From the cell containing the given text, extract its center point as (X, Y) coordinate. 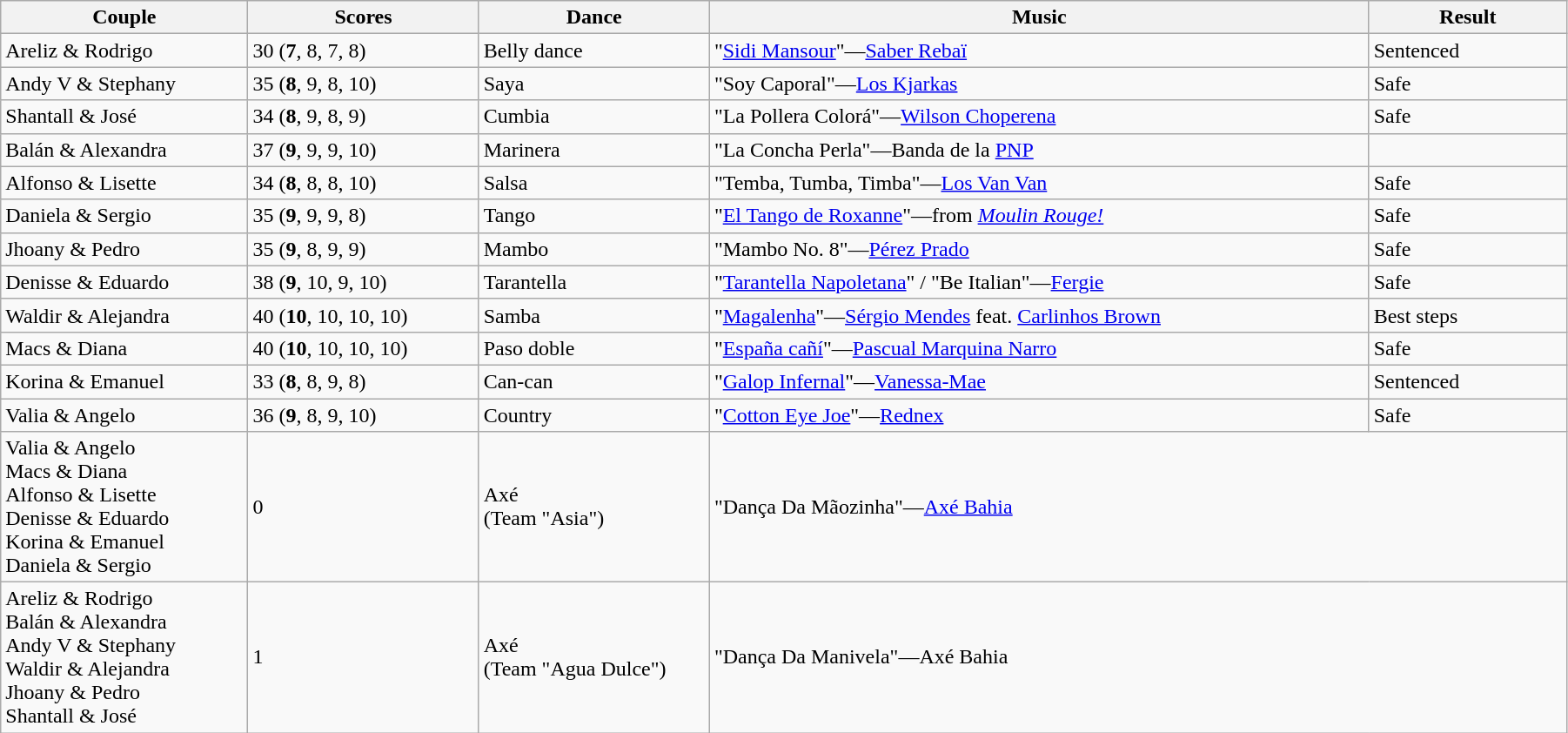
"Magalenha"—Sérgio Mendes feat. Carlinhos Brown (1039, 315)
Jhoany & Pedro (124, 249)
Axé(Team "Agua Dulce") (593, 658)
"La Concha Perla"—Banda de la PNP (1039, 150)
Result (1467, 17)
"Tarantella Napoletana" / "Be Italian"—Fergie (1039, 282)
0 (364, 507)
Areliz & Rodrigo (124, 50)
Dance (593, 17)
Tarantella (593, 282)
Waldir & Alejandra (124, 315)
37 (9, 9, 9, 10) (364, 150)
Scores (364, 17)
Andy V & Stephany (124, 84)
Areliz & RodrigoBalán & AlexandraAndy V & StephanyWaldir & AlejandraJhoany & PedroShantall & José (124, 658)
Daniela & Sergio (124, 216)
Saya (593, 84)
Macs & Diana (124, 348)
33 (8, 8, 9, 8) (364, 381)
35 (9, 9, 9, 8) (364, 216)
Belly dance (593, 50)
"El Tango de Roxanne"—from Moulin Rouge! (1039, 216)
"Dança Da Mãozinha"—Axé Bahia (1138, 507)
Can-can (593, 381)
30 (7, 8, 7, 8) (364, 50)
35 (9, 8, 9, 9) (364, 249)
36 (9, 8, 9, 10) (364, 415)
Salsa (593, 183)
34 (8, 8, 8, 10) (364, 183)
Paso doble (593, 348)
"Mambo No. 8"—Pérez Prado (1039, 249)
35 (8, 9, 8, 10) (364, 84)
Cumbia (593, 117)
"Sidi Mansour"—Saber Rebaï (1039, 50)
"Dança Da Manivela"—Axé Bahia (1138, 658)
Korina & Emanuel (124, 381)
38 (9, 10, 9, 10) (364, 282)
"Temba, Tumba, Timba"—Los Van Van (1039, 183)
Tango (593, 216)
1 (364, 658)
Best steps (1467, 315)
Alfonso & Lisette (124, 183)
Samba (593, 315)
Marinera (593, 150)
"Galop Infernal"—Vanessa-Mae (1039, 381)
"Cotton Eye Joe"—Rednex (1039, 415)
"España cañí"—Pascual Marquina Narro (1039, 348)
Country (593, 415)
Valia & Angelo (124, 415)
Mambo (593, 249)
Shantall & José (124, 117)
Balán & Alexandra (124, 150)
34 (8, 9, 8, 9) (364, 117)
Denisse & Eduardo (124, 282)
"Soy Caporal"—Los Kjarkas (1039, 84)
"La Pollera Colorá"—Wilson Choperena (1039, 117)
Couple (124, 17)
Axé(Team "Asia") (593, 507)
Music (1039, 17)
Valia & AngeloMacs & DianaAlfonso & LisetteDenisse & EduardoKorina & EmanuelDaniela & Sergio (124, 507)
